Determine the (X, Y) coordinate at the center of the cell enclosing the given text.  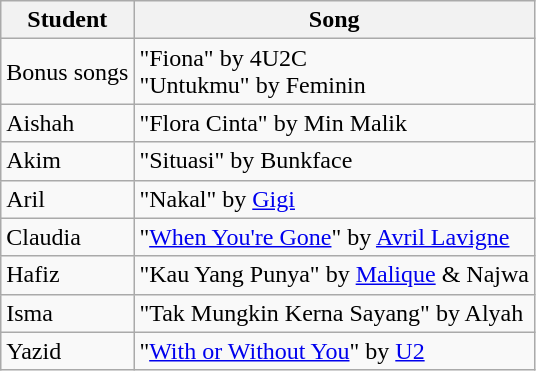
"Flora Cinta" by Min Malik (334, 123)
"Nakal" by Gigi (334, 199)
Isma (68, 313)
Aishah (68, 123)
Akim (68, 161)
"With or Without You" by U2 (334, 351)
"When You're Gone" by Avril Lavigne (334, 237)
"Tak Mungkin Kerna Sayang" by Alyah (334, 313)
"Kau Yang Punya" by Malique & Najwa (334, 275)
Song (334, 20)
Student (68, 20)
Hafiz (68, 275)
Yazid (68, 351)
Bonus songs (68, 72)
Aril (68, 199)
"Fiona" by 4U2C "Untukmu" by Feminin (334, 72)
Claudia (68, 237)
"Situasi" by Bunkface (334, 161)
